Scan for the cell matching the given text and deliver its (x, y) coordinate at center. 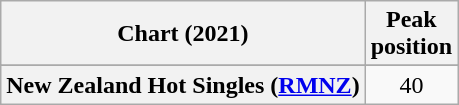
Chart (2021) (183, 34)
Peakposition (411, 34)
New Zealand Hot Singles (RMNZ) (183, 85)
40 (411, 85)
